For the text-containing cell, return its midpoint in (X, Y) coordinate format. 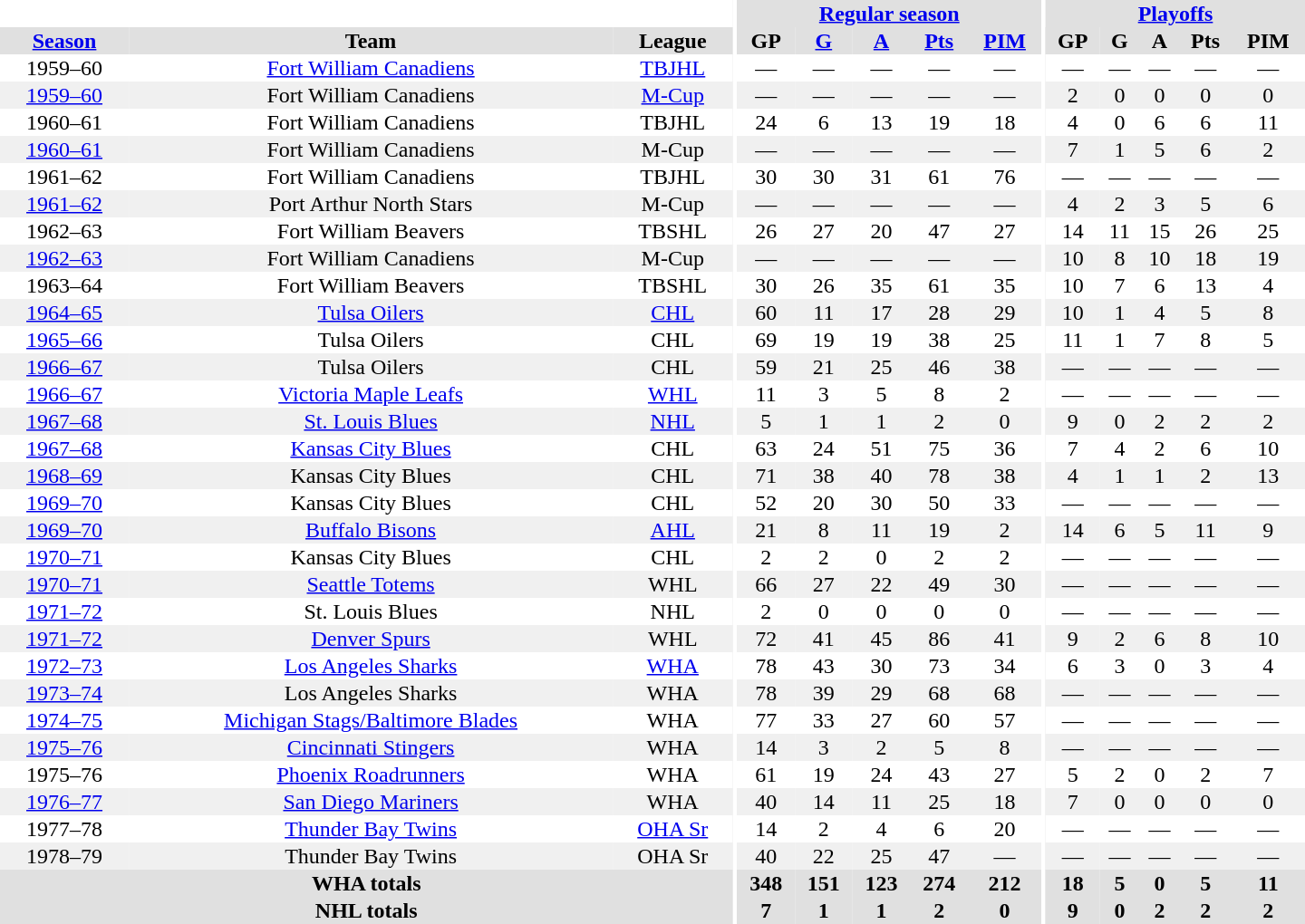
AHL (672, 530)
Playoffs (1175, 14)
39 (824, 693)
86 (939, 639)
Season (64, 41)
1974–75 (64, 720)
212 (1004, 883)
Port Arthur North Stars (371, 204)
Victoria Maple Leafs (371, 394)
1965–66 (64, 340)
NHL totals (366, 910)
73 (939, 666)
77 (766, 720)
50 (939, 503)
Cincinnati Stingers (371, 747)
1978–79 (64, 856)
Seattle Totems (371, 584)
57 (1004, 720)
Buffalo Bisons (371, 530)
36 (1004, 448)
34 (1004, 666)
151 (824, 883)
1968–69 (64, 476)
Denver Spurs (371, 639)
28 (939, 313)
Regular season (889, 14)
75 (939, 448)
Michigan Stags/Baltimore Blades (371, 720)
1963–64 (64, 285)
1976–77 (64, 802)
72 (766, 639)
46 (939, 367)
348 (766, 883)
WHA totals (366, 883)
17 (882, 313)
76 (1004, 177)
52 (766, 503)
274 (939, 883)
59 (766, 367)
31 (882, 177)
123 (882, 883)
Phoenix Roadrunners (371, 775)
San Diego Mariners (371, 802)
51 (882, 448)
49 (939, 584)
1977–78 (64, 829)
Team (371, 41)
45 (882, 639)
63 (766, 448)
15 (1159, 231)
71 (766, 476)
66 (766, 584)
1972–73 (64, 666)
League (672, 41)
1973–74 (64, 693)
69 (766, 340)
1964–65 (64, 313)
